Search for the cell housing the specified text and yield its (x, y) center coordinate. 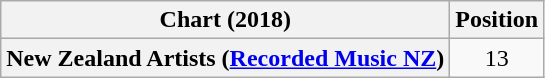
New Zealand Artists (Recorded Music NZ) (226, 58)
Position (497, 20)
Chart (2018) (226, 20)
13 (497, 58)
